Search for the cell housing the specified text and yield its [X, Y] center coordinate. 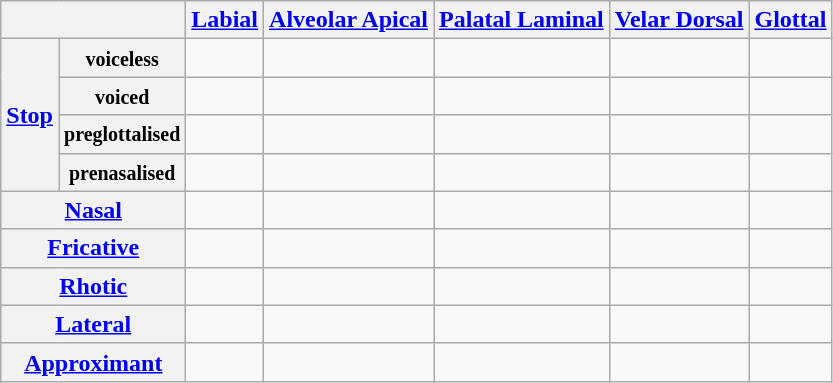
Lateral [94, 324]
prenasalised [122, 172]
Labial [225, 20]
Rhotic [94, 286]
Palatal Laminal [522, 20]
Glottal [790, 20]
Fricative [94, 248]
voiced [122, 96]
preglottalised [122, 134]
voiceless [122, 58]
Stop [30, 115]
Alveolar Apical [349, 20]
Velar Dorsal [679, 20]
Approximant [94, 362]
Nasal [94, 210]
